Capture the cell that displays the provided text and extract its [x, y] central coordinate. 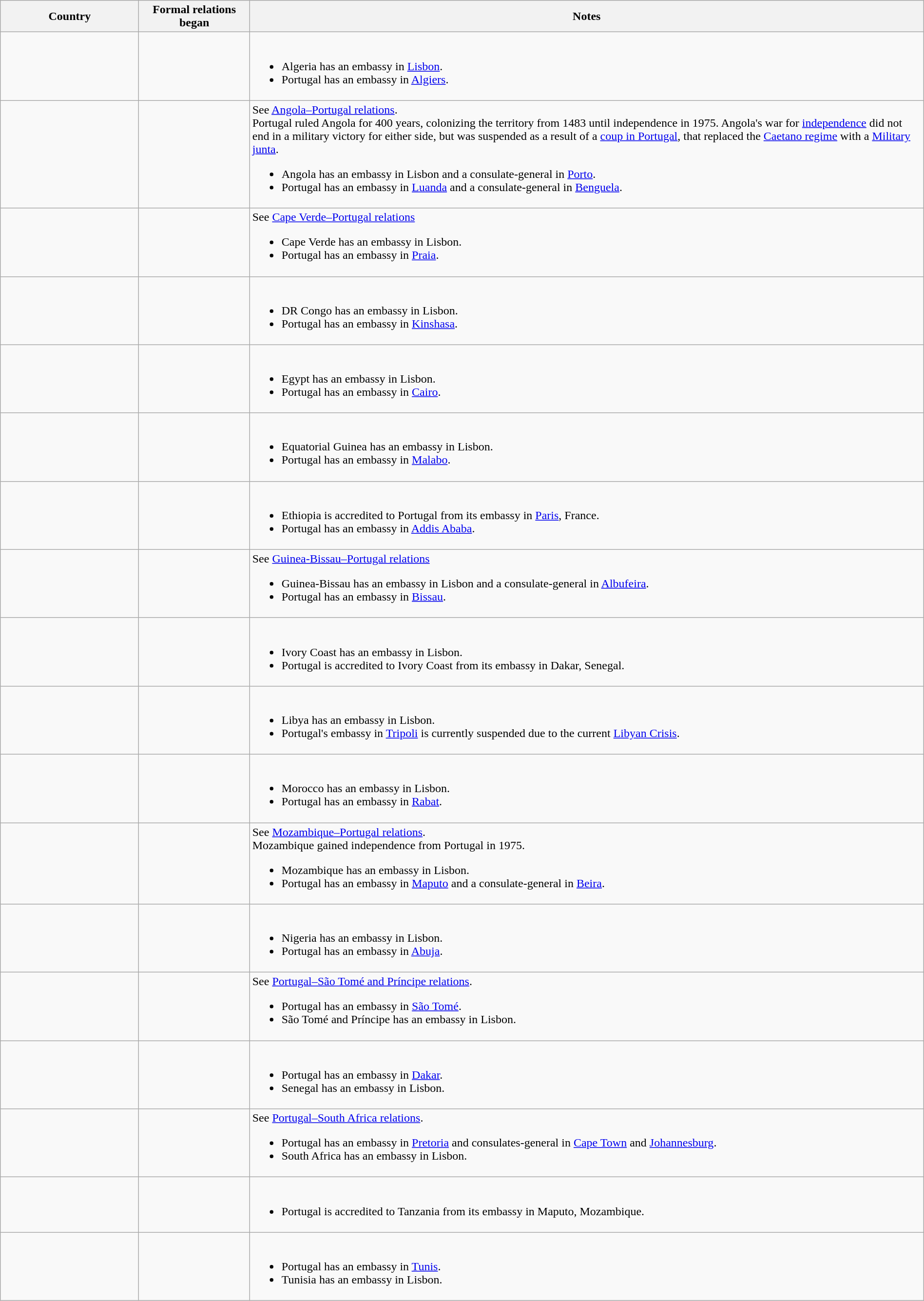
Country [70, 17]
See Cape Verde–Portugal relationsCape Verde has an embassy in Lisbon.Portugal has an embassy in Praia. [587, 242]
Algeria has an embassy in Lisbon.Portugal has an embassy in Algiers. [587, 66]
Ethiopia is accredited to Portugal from its embassy in Paris, France.Portugal has an embassy in Addis Ababa. [587, 515]
Notes [587, 17]
See Portugal–São Tomé and Príncipe relations.Portugal has an embassy in São Tomé.São Tomé and Príncipe has an embassy in Lisbon. [587, 1007]
Equatorial Guinea has an embassy in Lisbon.Portugal has an embassy in Malabo. [587, 447]
Portugal has an embassy in Tunis.Tunisia has an embassy in Lisbon. [587, 1266]
Ivory Coast has an embassy in Lisbon.Portugal is accredited to Ivory Coast from its embassy in Dakar, Senegal. [587, 652]
See Guinea-Bissau–Portugal relationsGuinea-Bissau has an embassy in Lisbon and a consulate-general in Albufeira.Portugal has an embassy in Bissau. [587, 583]
Portugal is accredited to Tanzania from its embassy in Maputo, Mozambique. [587, 1205]
Portugal has an embassy in Dakar.Senegal has an embassy in Lisbon. [587, 1075]
Libya has an embassy in Lisbon.Portugal's embassy in Tripoli is currently suspended due to the current Libyan Crisis. [587, 720]
Morocco has an embassy in Lisbon.Portugal has an embassy in Rabat. [587, 788]
Egypt has an embassy in Lisbon.Portugal has an embassy in Cairo. [587, 379]
Nigeria has an embassy in Lisbon.Portugal has an embassy in Abuja. [587, 938]
Formal relations began [194, 17]
DR Congo has an embassy in Lisbon.Portugal has an embassy in Kinshasa. [587, 311]
